From the cell containing the given text, extract its center point as [x, y] coordinate. 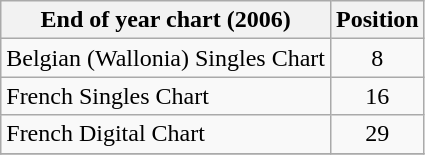
End of year chart (2006) [166, 20]
8 [377, 58]
16 [377, 96]
29 [377, 134]
French Digital Chart [166, 134]
Position [377, 20]
Belgian (Wallonia) Singles Chart [166, 58]
French Singles Chart [166, 96]
